Find where the given text appears and provide that cell's center as [x, y] coordinate. 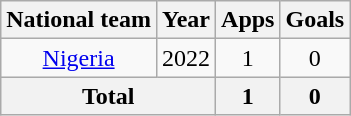
Total [108, 96]
Apps [248, 20]
Year [186, 20]
National team [79, 20]
Goals [315, 20]
Nigeria [79, 58]
2022 [186, 58]
